Extract the (X, Y) coordinate from the center of the cell holding the provided text.  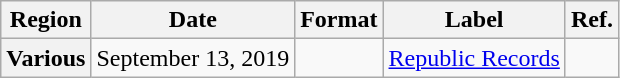
Label (474, 20)
Various (46, 58)
Republic Records (474, 58)
Format (339, 20)
Date (193, 20)
September 13, 2019 (193, 58)
Region (46, 20)
Ref. (592, 20)
